Detect which cell encompasses the target text, then output its [X, Y] center coordinate. 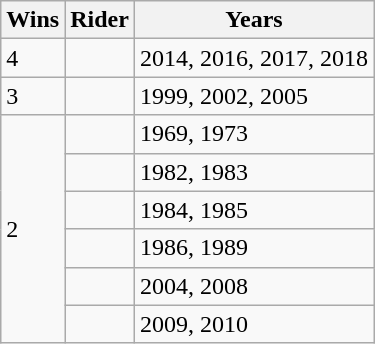
2 [33, 229]
Wins [33, 20]
1999, 2002, 2005 [254, 96]
1969, 1973 [254, 134]
4 [33, 58]
Years [254, 20]
2004, 2008 [254, 286]
1982, 1983 [254, 172]
3 [33, 96]
2009, 2010 [254, 324]
2014, 2016, 2017, 2018 [254, 58]
1986, 1989 [254, 248]
Rider [100, 20]
1984, 1985 [254, 210]
